Determine the (X, Y) coordinate at the center of the cell enclosing the given text.  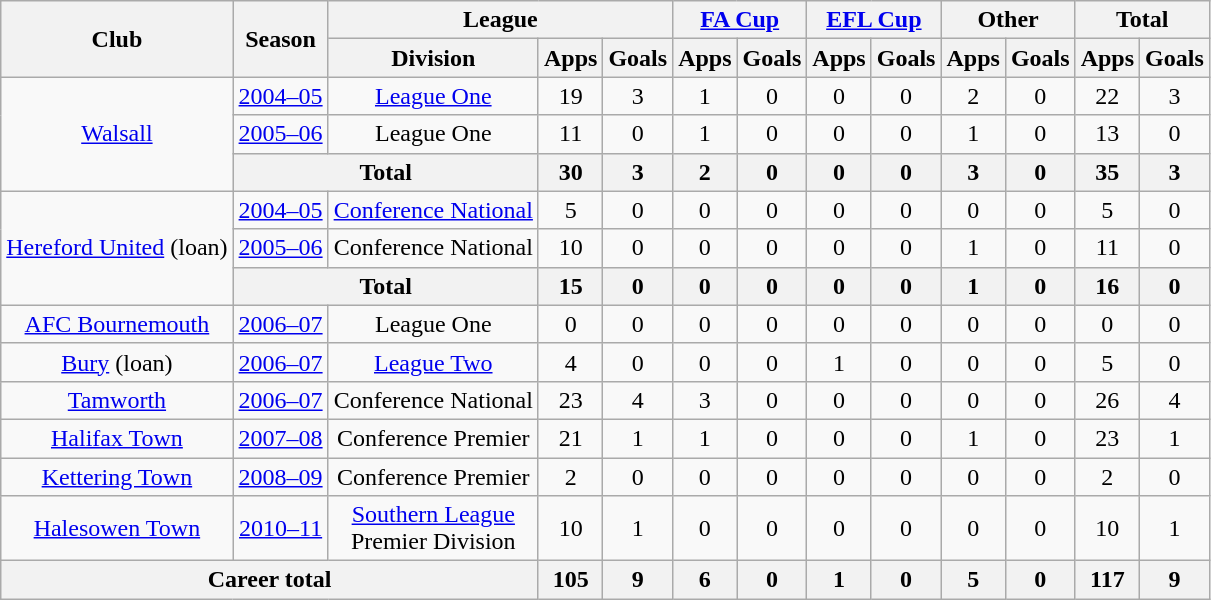
Bury (loan) (117, 362)
15 (570, 286)
30 (570, 172)
Career total (270, 580)
19 (570, 96)
Club (117, 39)
Walsall (117, 134)
117 (1107, 580)
AFC Bournemouth (117, 324)
League Two (433, 362)
16 (1107, 286)
Hereford United (loan) (117, 248)
26 (1107, 400)
6 (705, 580)
Halesowen Town (117, 528)
2010–11 (280, 528)
League (500, 20)
EFL Cup (874, 20)
22 (1107, 96)
Division (433, 58)
35 (1107, 172)
2007–08 (280, 438)
Halifax Town (117, 438)
105 (570, 580)
2008–09 (280, 477)
21 (570, 438)
FA Cup (740, 20)
Other (1008, 20)
Season (280, 39)
Tamworth (117, 400)
13 (1107, 134)
Kettering Town (117, 477)
Southern LeaguePremier Division (433, 528)
